For the text-containing cell, return its midpoint in (x, y) coordinate format. 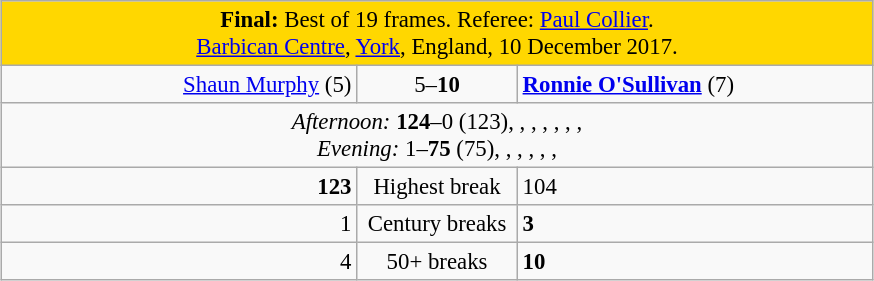
50+ breaks (438, 262)
Ronnie O'Sullivan (7) (695, 85)
Highest break (438, 187)
Afternoon: 124–0 (123), , , , , , , Evening: 1–75 (75), , , , , , (437, 136)
4 (179, 262)
1 (179, 224)
Century breaks (438, 224)
3 (695, 224)
5–10 (438, 85)
123 (179, 187)
Final: Best of 19 frames. Referee: Paul Collier.Barbican Centre, York, England, 10 December 2017. (437, 34)
Shaun Murphy (5) (179, 85)
10 (695, 262)
104 (695, 187)
